Return the [X, Y] coordinate for the center point of the cell that contains the specified text.  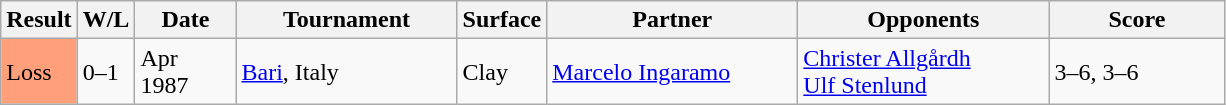
0–1 [106, 72]
3–6, 3–6 [1137, 72]
Opponents [924, 20]
Score [1137, 20]
Marcelo Ingaramo [672, 72]
Clay [502, 72]
Bari, Italy [346, 72]
Date [186, 20]
Partner [672, 20]
W/L [106, 20]
Christer Allgårdh Ulf Stenlund [924, 72]
Surface [502, 20]
Tournament [346, 20]
Result [39, 20]
Apr 1987 [186, 72]
Loss [39, 72]
